Pinpoint the cell where the given text exists, returning its (x, y) midpoint coordinate. 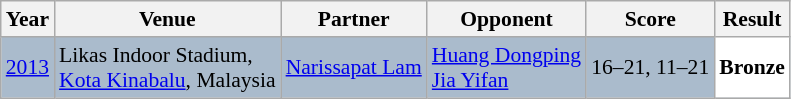
Likas Indoor Stadium,Kota Kinabalu, Malaysia (168, 68)
Narissapat Lam (354, 68)
Huang Dongping Jia Yifan (506, 68)
Venue (168, 19)
Score (650, 19)
Opponent (506, 19)
Year (28, 19)
2013 (28, 68)
Partner (354, 19)
Bronze (752, 68)
16–21, 11–21 (650, 68)
Result (752, 19)
